Scan for the cell matching the given text and deliver its [x, y] coordinate at center. 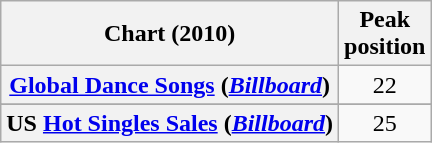
Peakposition [385, 34]
22 [385, 85]
US Hot Singles Sales (Billboard) [170, 123]
Global Dance Songs (Billboard) [170, 85]
Chart (2010) [170, 34]
25 [385, 123]
